Return (x, y) of the center of cell containing provided text 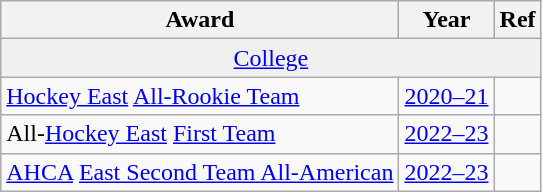
Hockey East All-Rookie Team (200, 96)
Ref (518, 20)
All-Hockey East First Team (200, 134)
College (271, 58)
AHCA East Second Team All-American (200, 172)
2020–21 (446, 96)
Award (200, 20)
Year (446, 20)
